Output the [x, y] coordinate of the center of the cell containing the given text.  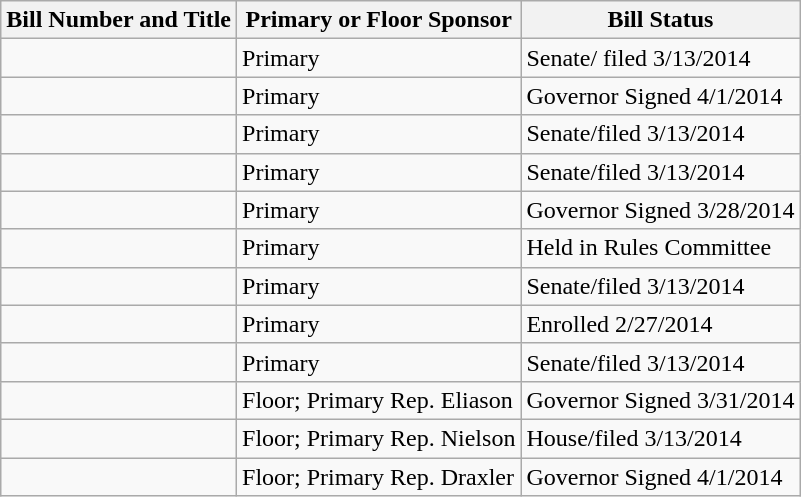
Floor; Primary Rep. Draxler [379, 477]
Bill Number and Title [119, 20]
House/filed 3/13/2014 [660, 438]
Held in Rules Committee [660, 248]
Governor Signed 3/31/2014 [660, 400]
Floor; Primary Rep. Nielson [379, 438]
Governor Signed 3/28/2014 [660, 210]
Primary or Floor Sponsor [379, 20]
Enrolled 2/27/2014 [660, 324]
Senate/ filed 3/13/2014 [660, 58]
Bill Status [660, 20]
Floor; Primary Rep. Eliason [379, 400]
